Identify which cell holds the provided text, then report its [x, y] central coordinate. 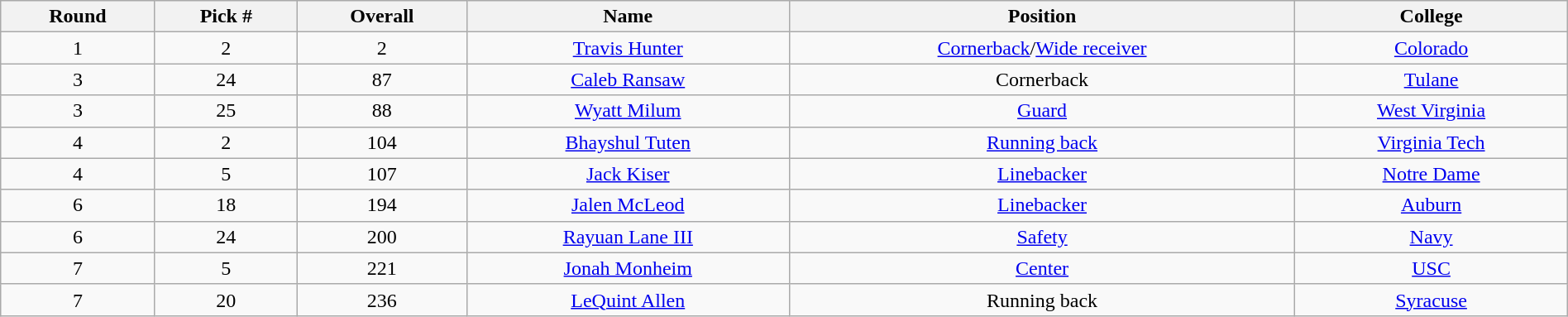
USC [1431, 268]
Navy [1431, 237]
Guard [1042, 111]
Center [1042, 268]
College [1431, 17]
Pick # [226, 17]
1 [78, 48]
Auburn [1431, 205]
87 [382, 79]
Overall [382, 17]
20 [226, 300]
Jalen McLeod [628, 205]
Jonah Monheim [628, 268]
Travis Hunter [628, 48]
Syracuse [1431, 300]
104 [382, 142]
107 [382, 174]
200 [382, 237]
Bhayshul Tuten [628, 142]
18 [226, 205]
Cornerback/Wide receiver [1042, 48]
Colorado [1431, 48]
Tulane [1431, 79]
Position [1042, 17]
25 [226, 111]
Virginia Tech [1431, 142]
Caleb Ransaw [628, 79]
88 [382, 111]
221 [382, 268]
236 [382, 300]
LeQuint Allen [628, 300]
Cornerback [1042, 79]
Jack Kiser [628, 174]
West Virginia [1431, 111]
Rayuan Lane III [628, 237]
Name [628, 17]
Safety [1042, 237]
Notre Dame [1431, 174]
194 [382, 205]
Round [78, 17]
Wyatt Milum [628, 111]
